Return the [X, Y] coordinate for the center point of the cell that contains the specified text.  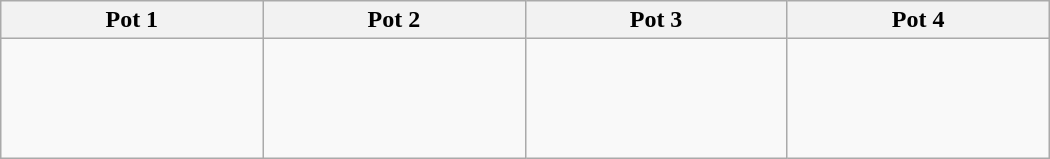
Pot 3 [656, 20]
Pot 2 [394, 20]
Pot 1 [132, 20]
Pot 4 [918, 20]
